Detect which cell encompasses the target text, then output its [X, Y] center coordinate. 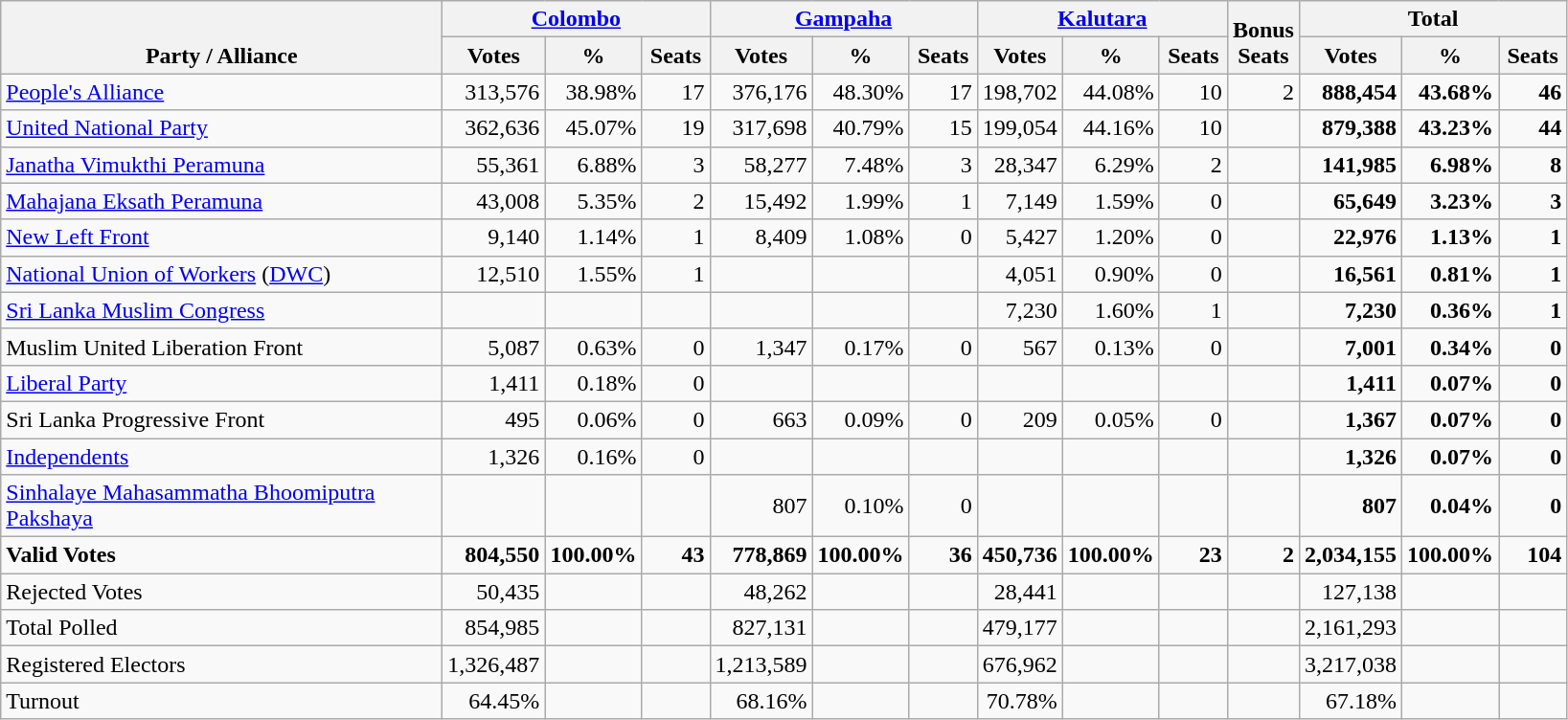
5.35% [594, 201]
6.29% [1111, 165]
8 [1533, 165]
48.30% [860, 92]
44.16% [1111, 128]
450,736 [1019, 555]
0.13% [1111, 347]
376,176 [761, 92]
362,636 [494, 128]
827,131 [761, 628]
65,649 [1351, 201]
104 [1533, 555]
141,985 [1351, 165]
888,454 [1351, 92]
Total Polled [222, 628]
Turnout [222, 701]
People's Alliance [222, 92]
0.36% [1450, 310]
209 [1019, 419]
36 [943, 555]
Rejected Votes [222, 592]
2,161,293 [1351, 628]
0.81% [1450, 274]
Janatha Vimukthi Peramuna [222, 165]
45.07% [594, 128]
1,347 [761, 347]
Sri Lanka Progressive Front [222, 419]
854,985 [494, 628]
43,008 [494, 201]
1.20% [1111, 237]
22,976 [1351, 237]
6.88% [594, 165]
40.79% [860, 128]
0.34% [1450, 347]
7,001 [1351, 347]
0.90% [1111, 274]
8,409 [761, 237]
1,326,487 [494, 664]
38.98% [594, 92]
Liberal Party [222, 383]
Sri Lanka Muslim Congress [222, 310]
Colombo [577, 19]
317,698 [761, 128]
Gampaha [843, 19]
15,492 [761, 201]
19 [676, 128]
28,441 [1019, 592]
0.10% [860, 506]
0.09% [860, 419]
1.13% [1450, 237]
1.08% [860, 237]
6.98% [1450, 165]
43 [676, 555]
198,702 [1019, 92]
804,550 [494, 555]
0.18% [594, 383]
Mahajana Eksath Peramuna [222, 201]
68.16% [761, 701]
676,962 [1019, 664]
1.14% [594, 237]
70.78% [1019, 701]
12,510 [494, 274]
3,217,038 [1351, 664]
1.59% [1111, 201]
567 [1019, 347]
55,361 [494, 165]
0.05% [1111, 419]
58,277 [761, 165]
1.60% [1111, 310]
Total [1433, 19]
44 [1533, 128]
BonusSeats [1262, 37]
3.23% [1450, 201]
44.08% [1111, 92]
16,561 [1351, 274]
Kalutara [1102, 19]
50,435 [494, 592]
New Left Front [222, 237]
United National Party [222, 128]
0.63% [594, 347]
1,213,589 [761, 664]
0.17% [860, 347]
879,388 [1351, 128]
Independents [222, 457]
0.06% [594, 419]
28,347 [1019, 165]
479,177 [1019, 628]
23 [1193, 555]
127,138 [1351, 592]
4,051 [1019, 274]
Muslim United Liberation Front [222, 347]
199,054 [1019, 128]
313,576 [494, 92]
5,427 [1019, 237]
National Union of Workers (DWC) [222, 274]
46 [1533, 92]
Sinhalaye Mahasammatha Bhoomiputra Pakshaya [222, 506]
663 [761, 419]
43.68% [1450, 92]
67.18% [1351, 701]
7.48% [860, 165]
7,149 [1019, 201]
Party / Alliance [222, 37]
1.55% [594, 274]
Registered Electors [222, 664]
9,140 [494, 237]
1,367 [1351, 419]
1.99% [860, 201]
495 [494, 419]
5,087 [494, 347]
0.04% [1450, 506]
778,869 [761, 555]
0.16% [594, 457]
64.45% [494, 701]
48,262 [761, 592]
15 [943, 128]
Valid Votes [222, 555]
43.23% [1450, 128]
2,034,155 [1351, 555]
